Scan for the cell matching the given text and deliver its (x, y) coordinate at center. 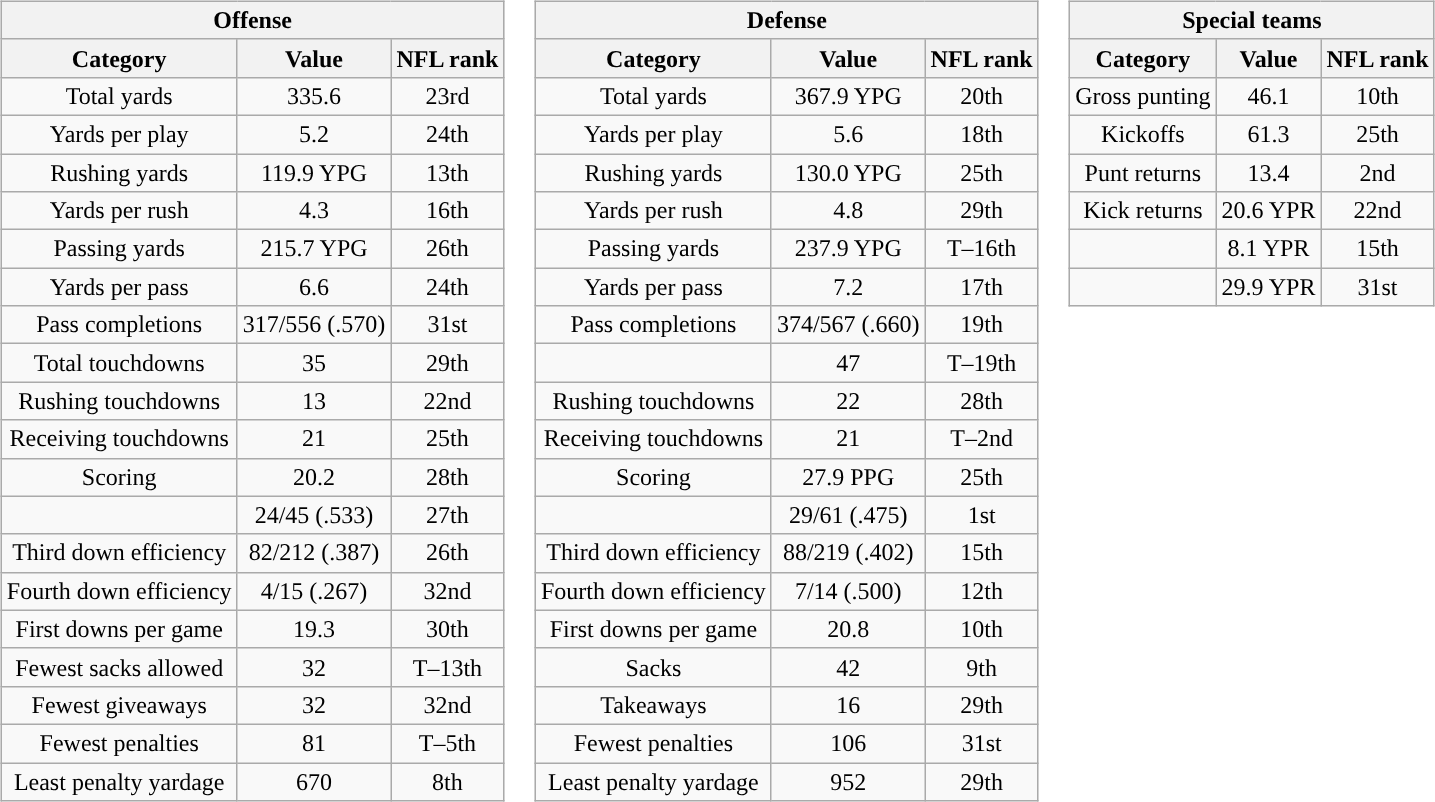
20.8 (848, 629)
29/61 (.475) (848, 515)
Total touchdowns (119, 363)
130.0 YPG (848, 173)
20th (982, 96)
670 (314, 781)
24/45 (.533) (314, 515)
8th (448, 781)
Punt returns (1143, 173)
Kickoffs (1143, 134)
35 (314, 363)
88/219 (.402) (848, 553)
4/15 (.267) (314, 591)
81 (314, 743)
7.2 (848, 287)
4.8 (848, 211)
106 (848, 743)
6.6 (314, 287)
T–2nd (982, 439)
12th (982, 591)
237.9 YPG (848, 249)
1st (982, 515)
27.9 PPG (848, 477)
T–13th (448, 667)
22 (848, 401)
T–5th (448, 743)
952 (848, 781)
23rd (448, 96)
Kick returns (1143, 211)
13th (448, 173)
13 (314, 401)
335.6 (314, 96)
T–16th (982, 249)
Takeaways (653, 705)
16 (848, 705)
Sacks (653, 667)
7/14 (.500) (848, 591)
30th (448, 629)
17th (982, 287)
19.3 (314, 629)
82/212 (.387) (314, 553)
Special teams (1252, 20)
9th (982, 667)
61.3 (1268, 134)
46.1 (1268, 96)
13.4 (1268, 173)
5.6 (848, 134)
T–19th (982, 363)
Fewest giveaways (119, 705)
367.9 YPG (848, 96)
20.2 (314, 477)
317/556 (.570) (314, 325)
Fewest sacks allowed (119, 667)
16th (448, 211)
Defense (786, 20)
4.3 (314, 211)
119.9 YPG (314, 173)
29.9 YPR (1268, 287)
20.6 YPR (1268, 211)
18th (982, 134)
8.1 YPR (1268, 249)
2nd (1378, 173)
Gross punting (1143, 96)
Offense (252, 20)
42 (848, 667)
374/567 (.660) (848, 325)
5.2 (314, 134)
19th (982, 325)
27th (448, 515)
215.7 YPG (314, 249)
47 (848, 363)
